From the cell containing the given text, extract its center point as (x, y) coordinate. 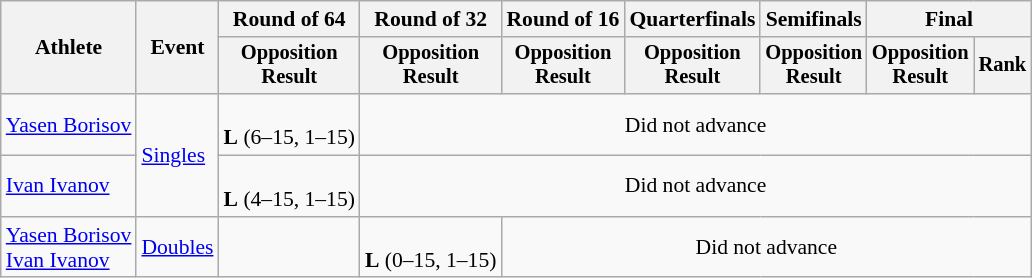
Round of 16 (562, 19)
Doubles (177, 248)
Final (949, 19)
Singles (177, 155)
Ivan Ivanov (69, 186)
Athlete (69, 48)
Round of 64 (290, 19)
L (4–15, 1–15) (290, 186)
Rank (1003, 66)
Semifinals (814, 19)
L (6–15, 1–15) (290, 124)
Yasen Borisov (69, 124)
L (0–15, 1–15) (430, 248)
Event (177, 48)
Round of 32 (430, 19)
Yasen BorisovIvan Ivanov (69, 248)
Quarterfinals (692, 19)
